Find where the given text appears and provide that cell's center as [X, Y] coordinate. 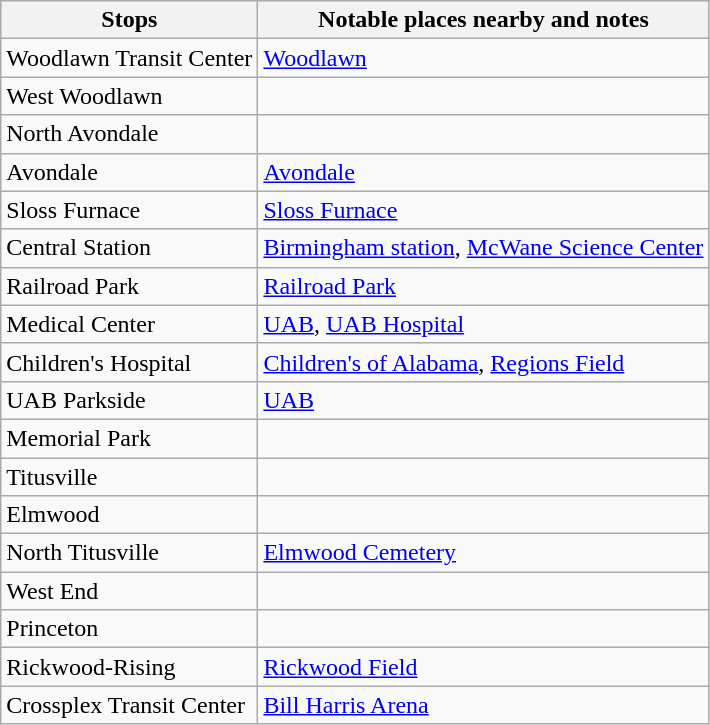
Elmwood Cemetery [484, 553]
UAB Parkside [130, 400]
Stops [130, 20]
North Titusville [130, 553]
Princeton [130, 629]
Bill Harris Arena [484, 705]
Birmingham station, McWane Science Center [484, 248]
Memorial Park [130, 438]
West Woodlawn [130, 96]
Notable places nearby and notes [484, 20]
Woodlawn [484, 58]
Rickwood Field [484, 667]
North Avondale [130, 134]
Medical Center [130, 324]
West End [130, 591]
UAB, UAB Hospital [484, 324]
Woodlawn Transit Center [130, 58]
Children's of Alabama, Regions Field [484, 362]
Children's Hospital [130, 362]
Central Station [130, 248]
UAB [484, 400]
Titusville [130, 477]
Elmwood [130, 515]
Crossplex Transit Center [130, 705]
Rickwood-Rising [130, 667]
